Locate the cell with the specified text and output its [X, Y] center coordinate. 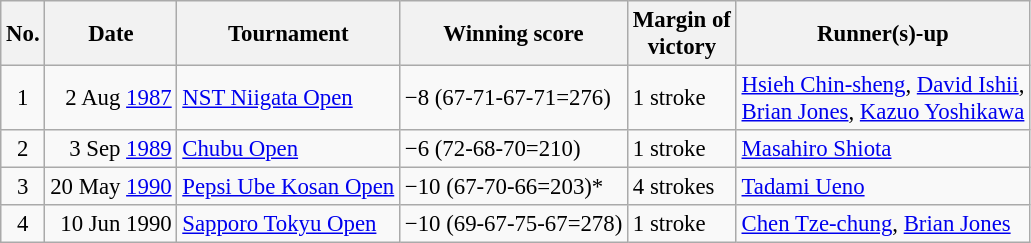
Pepsi Ube Kosan Open [288, 187]
3 Sep 1989 [111, 149]
10 Jun 1990 [111, 224]
20 May 1990 [111, 187]
2 Aug 1987 [111, 98]
No. [23, 34]
Masahiro Shiota [882, 149]
2 [23, 149]
Tournament [288, 34]
4 [23, 224]
Runner(s)-up [882, 34]
Winning score [514, 34]
1 [23, 98]
3 [23, 187]
−10 (69-67-75-67=278) [514, 224]
4 strokes [682, 187]
Date [111, 34]
Tadami Ueno [882, 187]
−8 (67-71-67-71=276) [514, 98]
−6 (72-68-70=210) [514, 149]
Chubu Open [288, 149]
Chen Tze-chung, Brian Jones [882, 224]
Margin ofvictory [682, 34]
Hsieh Chin-sheng, David Ishii, Brian Jones, Kazuo Yoshikawa [882, 98]
Sapporo Tokyu Open [288, 224]
−10 (67-70-66=203)* [514, 187]
NST Niigata Open [288, 98]
